Output the [X, Y] coordinate of the center of the cell containing the given text.  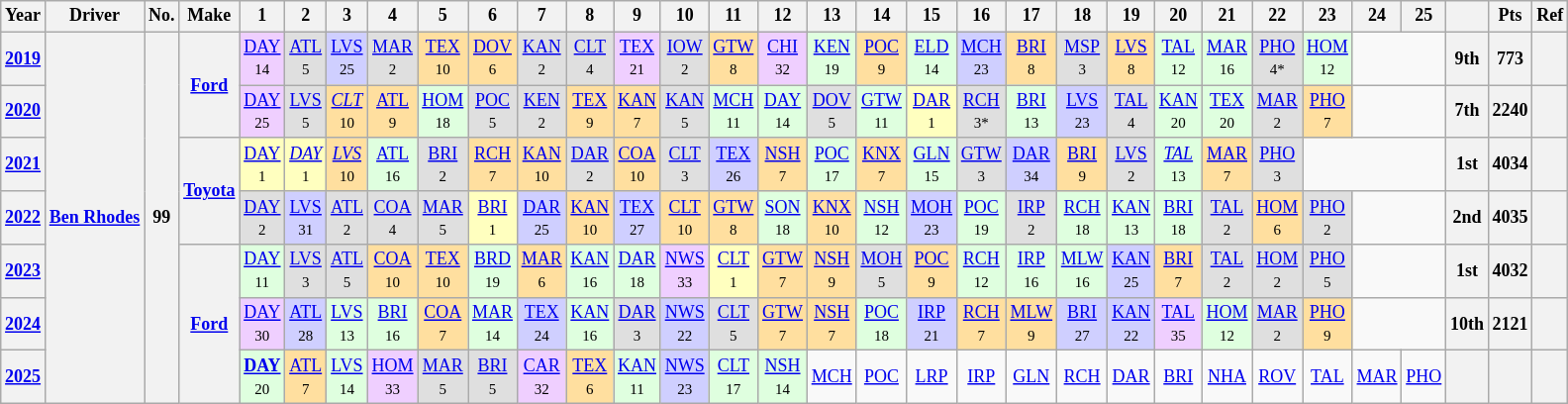
KAN13 [1131, 218]
2020 [24, 112]
3 [347, 16]
DAY11 [262, 271]
NSH14 [783, 377]
14 [881, 16]
2019 [24, 58]
7th [1467, 112]
DAY25 [262, 112]
GLN [1031, 377]
LVS25 [347, 58]
KAN2 [541, 58]
7 [541, 16]
9 [637, 16]
20 [1178, 16]
NSH12 [881, 218]
22 [1277, 16]
MLW9 [1031, 324]
IRP21 [932, 324]
BRI [1178, 377]
BRI18 [1178, 218]
MLW16 [1081, 271]
KAN11 [637, 377]
PHO9 [1328, 324]
TEX6 [590, 377]
2121 [1511, 324]
MOH23 [932, 218]
ROV [1277, 377]
18 [1081, 16]
NSH9 [832, 271]
KEN19 [832, 58]
4034 [1511, 164]
MAR6 [541, 271]
POC5 [493, 112]
POC 19 [981, 218]
2nd [1467, 218]
Toyota [210, 190]
Make [210, 16]
DOV5 [832, 112]
CLT4 [590, 58]
COA7 [443, 324]
BRI7 [1178, 271]
PHO [1423, 377]
PHO7 [1328, 112]
KAN7 [637, 112]
2240 [1511, 112]
DAR2 [590, 164]
POC [881, 377]
99 [162, 218]
6 [493, 16]
15 [932, 16]
NWS22 [685, 324]
2024 [24, 324]
KNX7 [881, 164]
MAR [1377, 377]
2022 [24, 218]
IRP [981, 377]
KAN5 [685, 112]
HOM33 [392, 377]
5 [443, 16]
LVS14 [347, 377]
PHO5 [1328, 271]
2021 [24, 164]
CAR32 [541, 377]
TAL35 [1178, 324]
4 [392, 16]
BRI27 [1081, 324]
DAR34 [1031, 164]
Ref [1550, 16]
DAY30 [262, 324]
LVS3 [306, 271]
Driver [94, 16]
TAL [1328, 377]
TEX20 [1227, 112]
RCH18 [1081, 218]
No. [162, 16]
16 [981, 16]
DAY20 [262, 377]
19 [1131, 16]
DOV6 [493, 58]
LVS13 [347, 324]
2023 [24, 271]
DAR3 [637, 324]
CLT5 [734, 324]
11 [734, 16]
TAL12 [1178, 58]
MCH11 [734, 112]
PHO4* [1277, 58]
BRI8 [1031, 58]
8 [590, 16]
25 [1423, 16]
2025 [24, 377]
TAL4 [1131, 112]
DAY2 [262, 218]
CHI32 [783, 58]
LVS2 [1131, 164]
IRP16 [1031, 271]
MOH5 [881, 271]
10 [685, 16]
HOM2 [1277, 271]
LVS8 [1131, 58]
ATL9 [392, 112]
13 [832, 16]
Pts [1511, 16]
KNX10 [832, 218]
DAR18 [637, 271]
BRI13 [1031, 112]
NHA [1227, 377]
BRI16 [392, 324]
CLT17 [734, 377]
Year [24, 16]
RCH12 [981, 271]
POC17 [832, 164]
HOM6 [1277, 218]
ATL16 [392, 164]
ELD14 [932, 58]
MCH [832, 377]
1 [262, 16]
BRI9 [1081, 164]
BRI2 [443, 164]
KEN2 [541, 112]
POC18 [881, 324]
LVS23 [1081, 112]
RCH3* [981, 112]
IRP 2 [1031, 218]
MAR16 [1227, 58]
TAL13 [1178, 164]
ATL28 [306, 324]
4032 [1511, 271]
MSP3 [1081, 58]
MAR7 [1227, 164]
Ben Rhodes [94, 218]
PHO3 [1277, 164]
4035 [1511, 218]
GTW3 [981, 164]
21 [1227, 16]
DAR [1131, 377]
NWS33 [685, 271]
MAR14 [493, 324]
23 [1328, 16]
TEX26 [734, 164]
ATL7 [306, 377]
KAN25 [1131, 271]
LVS10 [347, 164]
BRD19 [493, 271]
TEX24 [541, 324]
2 [306, 16]
SON18 [783, 218]
17 [1031, 16]
NWS23 [685, 377]
9th [1467, 58]
HOM18 [443, 112]
DAR1 [932, 112]
12 [783, 16]
24 [1377, 16]
LVS31 [306, 218]
BRI5 [493, 377]
10th [1467, 324]
IOW2 [685, 58]
BRI1 [493, 218]
TEX9 [590, 112]
DAR25 [541, 218]
LVS5 [306, 112]
KAN22 [1131, 324]
TEX21 [637, 58]
KAN20 [1178, 112]
773 [1511, 58]
LRP [932, 377]
CLT3 [685, 164]
MCH23 [981, 58]
GTW11 [881, 112]
CLT1 [734, 271]
RCH [1081, 377]
GLN15 [932, 164]
COA4 [392, 218]
PHO2 [1328, 218]
ATL2 [347, 218]
TEX27 [637, 218]
